Pinpoint the cell where the given text exists, returning its (x, y) midpoint coordinate. 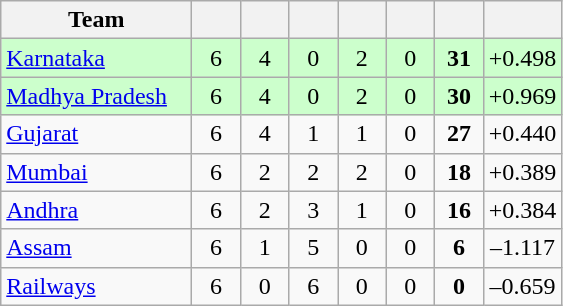
–1.117 (522, 248)
Karnataka (96, 58)
Mumbai (96, 172)
+0.440 (522, 134)
+0.389 (522, 172)
Andhra (96, 210)
16 (460, 210)
31 (460, 58)
Assam (96, 248)
Railways (96, 286)
–0.659 (522, 286)
+0.384 (522, 210)
Madhya Pradesh (96, 96)
Gujarat (96, 134)
+0.498 (522, 58)
+0.969 (522, 96)
5 (314, 248)
Team (96, 20)
30 (460, 96)
18 (460, 172)
3 (314, 210)
27 (460, 134)
